Extract the [x, y] coordinate from the center of the cell holding the provided text.  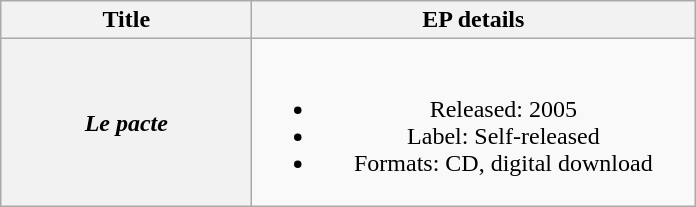
Released: 2005Label: Self-releasedFormats: CD, digital download [474, 122]
Title [126, 20]
Le pacte [126, 122]
EP details [474, 20]
